Return (x, y) of the center of cell containing provided text 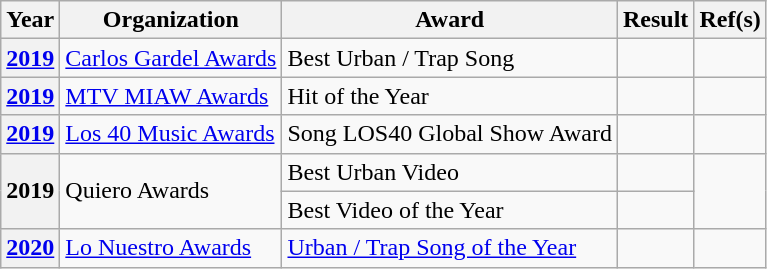
MTV MIAW Awards (171, 96)
Ref(s) (730, 20)
Year (30, 20)
Lo Nuestro Awards (171, 248)
2020 (30, 248)
Song LOS40 Global Show Award (450, 134)
Quiero Awards (171, 191)
Urban / Trap Song of the Year (450, 248)
Carlos Gardel Awards (171, 58)
Hit of the Year (450, 96)
Result (655, 20)
Best Video of the Year (450, 210)
Los 40 Music Awards (171, 134)
Award (450, 20)
Best Urban Video (450, 172)
Best Urban / Trap Song (450, 58)
Organization (171, 20)
